Identify which cell holds the provided text, then report its (X, Y) central coordinate. 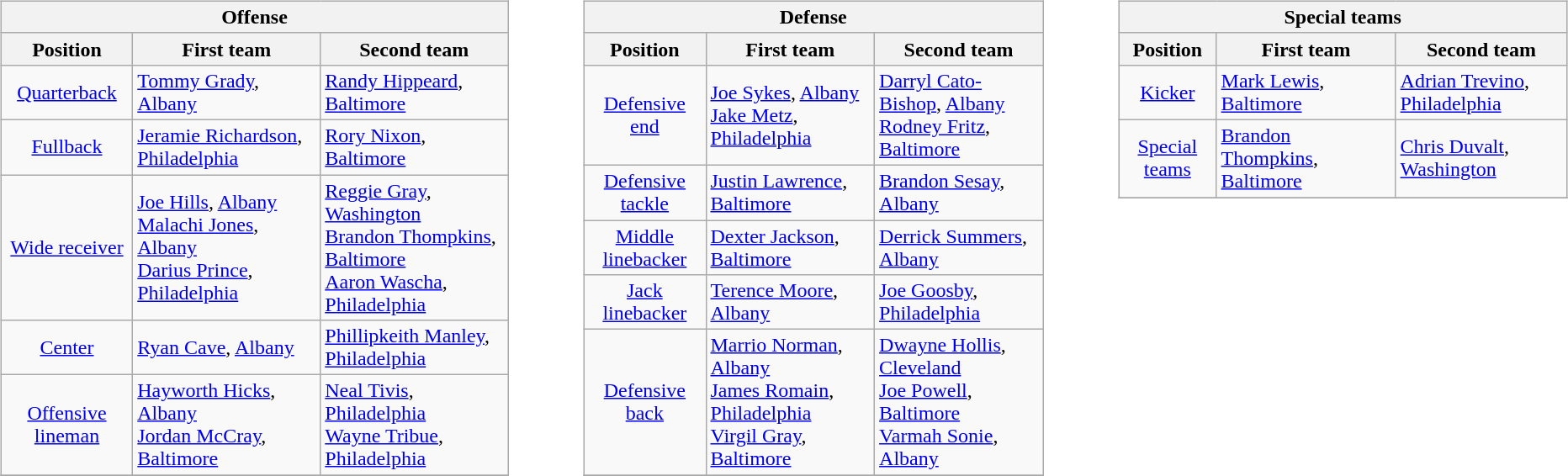
Ryan Cave, Albany (227, 348)
Tommy Grady, Albany (227, 93)
Justin Lawrence, Baltimore (791, 192)
Dexter Jackson, Baltimore (791, 247)
Jeramie Richardson, Philadelphia (227, 146)
Kicker (1168, 93)
Defensive end (644, 114)
Wide receiver (66, 247)
Hayworth Hicks, AlbanyJordan McCray, Baltimore (227, 426)
Joe Goosby, Philadelphia (959, 303)
Darryl Cato-Bishop, AlbanyRodney Fritz, Baltimore (959, 114)
Defense (813, 17)
Defensive back (644, 402)
Terence Moore, Albany (791, 303)
Joe Sykes, AlbanyJake Metz, Philadelphia (791, 114)
Adrian Trevino, Philadelphia (1481, 93)
Middle linebacker (644, 247)
Jack linebacker (644, 303)
Chris Duvalt, Washington (1481, 158)
Derrick Summers, Albany (959, 247)
Defensive tackle (644, 192)
Offensive lineman (66, 426)
Brandon Thompkins, Baltimore (1306, 158)
Brandon Sesay, Albany (959, 192)
Marrio Norman, AlbanyJames Romain, PhiladelphiaVirgil Gray, Baltimore (791, 402)
Center (66, 348)
Rory Nixon, Baltimore (414, 146)
Quarterback (66, 93)
Phillipkeith Manley, Philadelphia (414, 348)
Fullback (66, 146)
Randy Hippeard, Baltimore (414, 93)
Mark Lewis, Baltimore (1306, 93)
Dwayne Hollis, ClevelandJoe Powell, BaltimoreVarmah Sonie, Albany (959, 402)
Joe Hills, AlbanyMalachi Jones, AlbanyDarius Prince, Philadelphia (227, 247)
Offense (254, 17)
Reggie Gray, WashingtonBrandon Thompkins, BaltimoreAaron Wascha, Philadelphia (414, 247)
Neal Tivis, PhiladelphiaWayne Tribue, Philadelphia (414, 426)
